Locate the cell with the specified text and output its [X, Y] center coordinate. 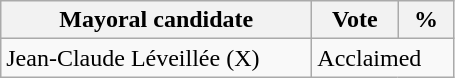
Mayoral candidate [156, 20]
% [426, 20]
Jean-Claude Léveillée (X) [156, 58]
Vote [355, 20]
Acclaimed [383, 58]
